Search for the cell housing the specified text and yield its (x, y) center coordinate. 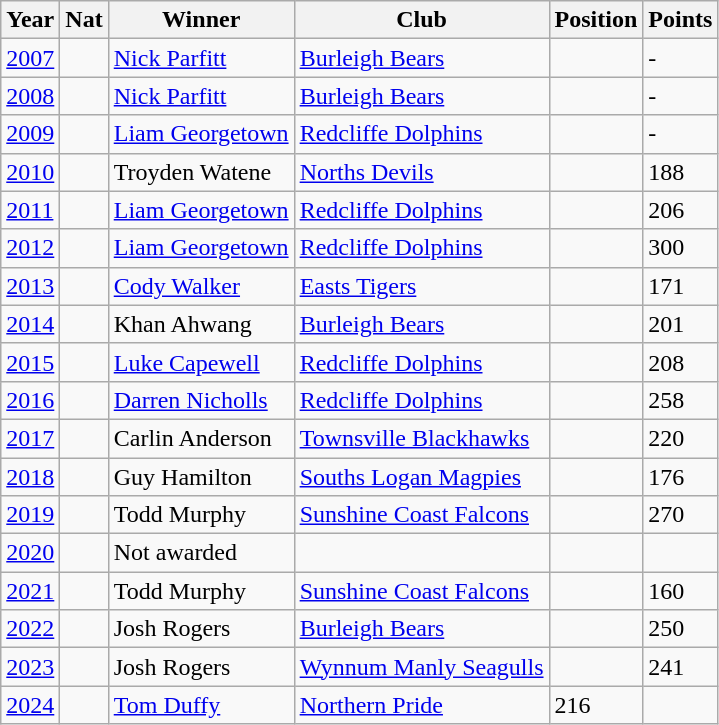
220 (680, 438)
Northern Pride (422, 705)
Souths Logan Magpies (422, 477)
Cody Walker (201, 286)
2018 (30, 477)
Not awarded (201, 553)
208 (680, 362)
2020 (30, 553)
Year (30, 20)
176 (680, 477)
Norths Devils (422, 172)
206 (680, 210)
160 (680, 591)
300 (680, 248)
270 (680, 515)
2015 (30, 362)
2007 (30, 58)
Townsville Blackhawks (422, 438)
2011 (30, 210)
2016 (30, 400)
2010 (30, 172)
188 (680, 172)
Luke Capewell (201, 362)
Position (596, 20)
Winner (201, 20)
Guy Hamilton (201, 477)
201 (680, 324)
2012 (30, 248)
2021 (30, 591)
171 (680, 286)
2024 (30, 705)
2022 (30, 629)
250 (680, 629)
Khan Ahwang (201, 324)
216 (596, 705)
Points (680, 20)
Darren Nicholls (201, 400)
Nat (84, 20)
2013 (30, 286)
Easts Tigers (422, 286)
2009 (30, 134)
2023 (30, 667)
2019 (30, 515)
Carlin Anderson (201, 438)
Tom Duffy (201, 705)
258 (680, 400)
Troyden Watene (201, 172)
2017 (30, 438)
241 (680, 667)
2008 (30, 96)
Club (422, 20)
Wynnum Manly Seagulls (422, 667)
2014 (30, 324)
